From the cell containing the given text, extract its center point as (X, Y) coordinate. 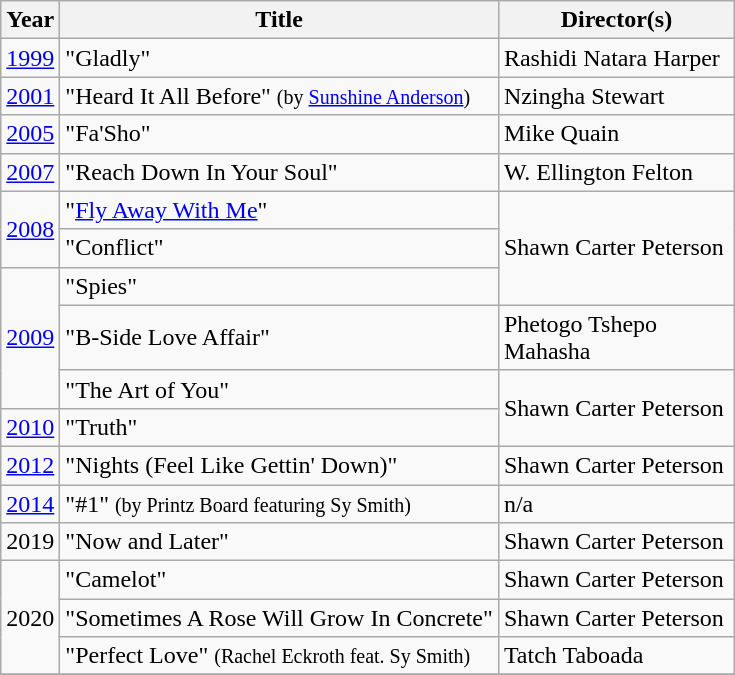
"Heard It All Before" (by Sunshine Anderson) (280, 96)
"Perfect Love" (Rachel Eckroth feat. Sy Smith) (280, 656)
2020 (30, 618)
"Truth" (280, 427)
"Gladly" (280, 58)
"#1" (by Printz Board featuring Sy Smith) (280, 503)
2001 (30, 96)
2007 (30, 172)
Tatch Taboada (616, 656)
Year (30, 20)
n/a (616, 503)
2014 (30, 503)
Director(s) (616, 20)
"Conflict" (280, 248)
Phetogo Tshepo Mahasha (616, 338)
"Spies" (280, 286)
2009 (30, 338)
2008 (30, 229)
1999 (30, 58)
"Now and Later" (280, 542)
Rashidi Natara Harper (616, 58)
"Fa'Sho" (280, 134)
2010 (30, 427)
"Camelot" (280, 580)
"Fly Away With Me" (280, 210)
W. Ellington Felton (616, 172)
Nzingha Stewart (616, 96)
"Sometimes A Rose Will Grow In Concrete" (280, 618)
2005 (30, 134)
"Reach Down In Your Soul" (280, 172)
2019 (30, 542)
Title (280, 20)
"Nights (Feel Like Gettin' Down)" (280, 465)
"The Art of You" (280, 389)
"B-Side Love Affair" (280, 338)
Mike Quain (616, 134)
2012 (30, 465)
